Capture the cell that displays the provided text and extract its [X, Y] central coordinate. 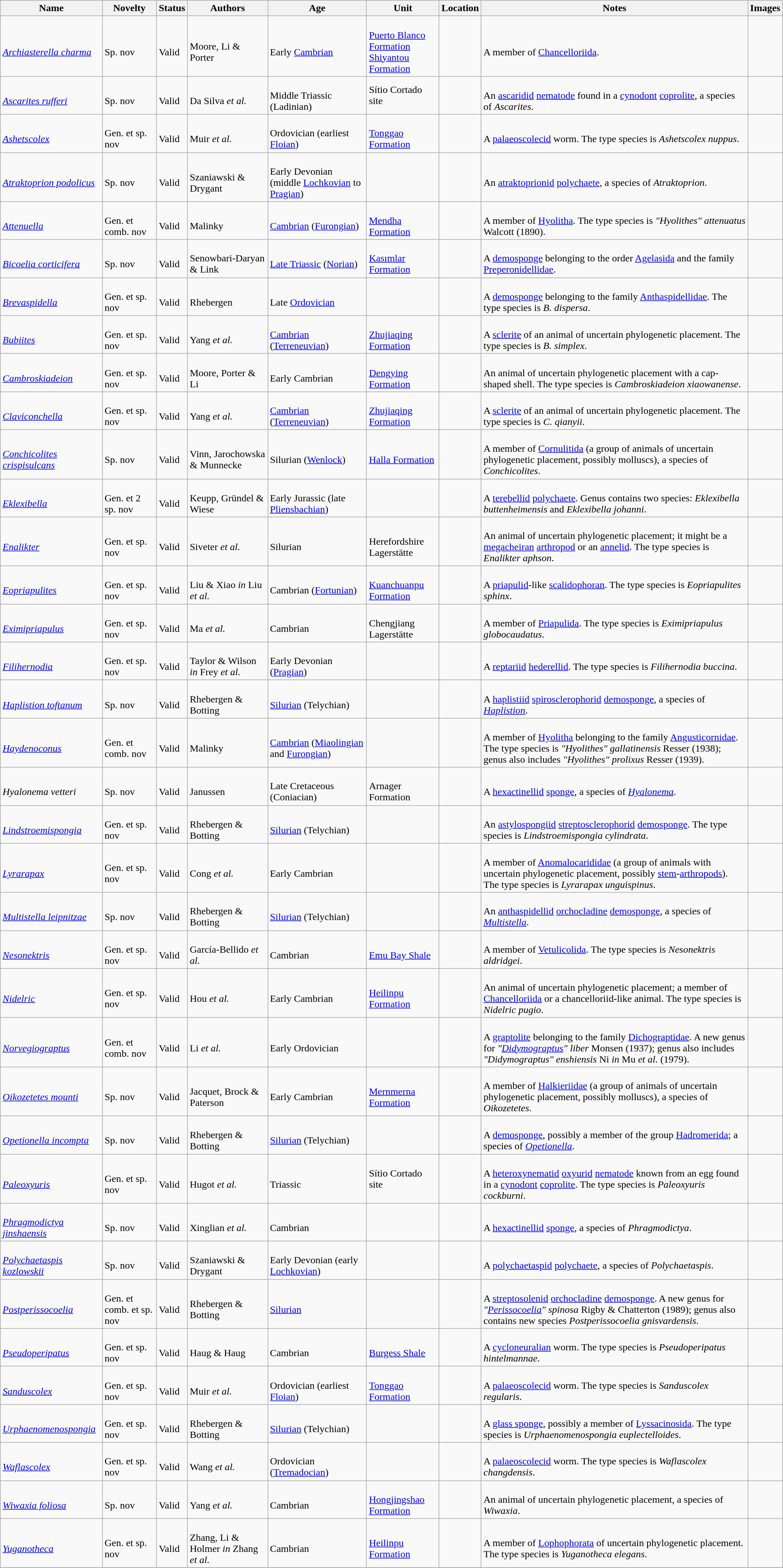
Rhebergen [228, 297]
A palaeoscolecid worm. The type species is Ashetscolex nuppus. [615, 133]
Lindstroemispongia [51, 824]
A polychaetaspid polychaete, a species of Polychaetaspis. [615, 1260]
Gen. et 2 sp. nov [130, 498]
Bubiites [51, 334]
Cong et al. [228, 868]
Bicoelia corticifera [51, 259]
Archiasterella charma [51, 46]
Unit [403, 8]
Senowbari-Daryan & Link [228, 259]
Early Devonian (middle Lochkovian to Pragian) [317, 177]
A demosponge, possibly a member of the group Hadromerida; a species of Opetionella. [615, 1135]
An atraktoprionid polychaete, a species of Atraktoprion. [615, 177]
Opetionella incompta [51, 1135]
Conchicolites crispisulcans [51, 454]
Pseudoperipatus [51, 1347]
García-Bellido et al. [228, 949]
Hyalonema vetteri [51, 786]
A member of Cornulitida (a group of animals of uncertain phylogenetic placement, possibly molluscs), a species of Conchicolites. [615, 454]
Puerto Blanco Formation Shiyantou Formation [403, 46]
Late Ordovician [317, 297]
Moore, Li & Porter [228, 46]
Herefordshire Lagerstätte [403, 542]
A glass sponge, possibly a member of Lyssacinosida. The type species is Urphaenomenospongia euplectelloides. [615, 1423]
A palaeoscolecid worm. The type species is Sanduscolex regularis. [615, 1385]
A member of Hyolitha. The type species is "Hyolithes" attenuatus Walcott (1890). [615, 221]
A demosponge belonging to the order Agelasida and the family Preperonidellidae. [615, 259]
A member of Lophophorata of uncertain phylogenetic placement. The type species is Yuganotheca elegans. [615, 1543]
Norvegiograptus [51, 1042]
Lyrarapax [51, 868]
An animal of uncertain phylogenetic placement with a cap-shaped shell. The type species is Cambroskiadeion xiaowanense. [615, 372]
Keupp, Gründel & Wiese [228, 498]
A terebellid polychaete. Genus contains two species: Eklexibella buttenheimensis and Eklexibella johanni. [615, 498]
Attenuella [51, 221]
Phragmodictya jinshaensis [51, 1222]
Chengjiang Lagerstätte [403, 623]
Taylor & Wilson in Frey et al. [228, 661]
Silurian (Wenlock) [317, 454]
Kuanchuanpu Formation [403, 585]
Name [51, 8]
Sanduscolex [51, 1385]
Urphaenomenospongia [51, 1423]
Oikozetetes mounti [51, 1091]
Cambrian (Miaolingian and Furongian) [317, 742]
Cambroskiadeion [51, 372]
A hexactinellid sponge, a species of Hyalonema. [615, 786]
Hugot et al. [228, 1179]
An animal of uncertain phylogenetic placement, a species of Wiwaxia. [615, 1499]
Atraktoprion podolicus [51, 177]
A demosponge belonging to the family Anthaspidellidae. The type species is B. dispersa. [615, 297]
An astylospongiid streptosclerophorid demosponge. The type species is Lindstroemispongia cylindrata. [615, 824]
Brevaspidella [51, 297]
Filihernodia [51, 661]
Middle Triassic (Ladinian) [317, 95]
Gen. et comb. et sp. nov [130, 1304]
Waflascolex [51, 1461]
A cycloneuralian worm. The type species is Pseudoperipatus hintelmannae. [615, 1347]
Early Devonian (early Lochkovian) [317, 1260]
Yuganotheca [51, 1543]
Early Ordovician [317, 1042]
Polychaetaspis kozlowskii [51, 1260]
A haplistiid spirosclerophorid demosponge, a species of Haplistion. [615, 699]
A heteroxynematid oxyurid nematode known from an egg found in a cynodont coprolite. The type species is Paleoxyuris cockburni. [615, 1179]
Li et al. [228, 1042]
Kasımlar Formation [403, 259]
Images [765, 8]
A palaeoscolecid worm. The type species is Waflascolex changdensis. [615, 1461]
Novelty [130, 8]
A member of Priapulida. The type species is Eximipriapulus globocaudatus. [615, 623]
Burgess Shale [403, 1347]
Da Silva et al. [228, 95]
Mernmerna Formation [403, 1091]
Emu Bay Shale [403, 949]
Early Devonian (Pragian) [317, 661]
Late Cretaceous (Coniacian) [317, 786]
Eopriapulites [51, 585]
An ascaridid nematode found in a cynodont coprolite, a species of Ascarites. [615, 95]
Ma et al. [228, 623]
Hongjingshao Formation [403, 1499]
Late Triassic (Norian) [317, 259]
A member of Chancelloriida. [615, 46]
Postperissocoelia [51, 1304]
Dengying Formation [403, 372]
A sclerite of an animal of uncertain phylogenetic placement. The type species is B. simplex. [615, 334]
Ashetscolex [51, 133]
Claviconchella [51, 410]
Liu & Xiao in Liu et al. [228, 585]
A priapulid-like scalidophoran. The type species is Eopriapulites sphinx. [615, 585]
A member of Vetulicolida. The type species is Nesonektris aldridgei. [615, 949]
Haplistion toftanum [51, 699]
A member of Halkieriidae (a group of animals of uncertain phylogenetic placement, possibly molluscs), a species of Oikozetetes. [615, 1091]
Triassic [317, 1179]
Janussen [228, 786]
A hexactinellid sponge, a species of Phragmodictya. [615, 1222]
Haydenoconus [51, 742]
Wang et al. [228, 1461]
An animal of uncertain phylogenetic placement; it might be a megacheiran arthropod or an annelid. The type species is Enalikter aphson. [615, 542]
Jacquet, Brock & Paterson [228, 1091]
Xinglian et al. [228, 1222]
A sclerite of an animal of uncertain phylogenetic placement. The type species is C. qianyii. [615, 410]
Eklexibella [51, 498]
Enalikter [51, 542]
Wiwaxia foliosa [51, 1499]
Multistella leipnitzae [51, 911]
Arnager Formation [403, 786]
Nidelric [51, 993]
Siveter et al. [228, 542]
Cambrian (Fortunian) [317, 585]
Ordovician (Tremadocian) [317, 1461]
Hou et al. [228, 993]
Authors [228, 8]
Vinn, Jarochowska & Munnecke [228, 454]
Nesonektris [51, 949]
Notes [615, 8]
Paleoxyuris [51, 1179]
Status [172, 8]
Early Jurassic (late Pliensbachian) [317, 498]
Eximipriapulus [51, 623]
Mendha Formation [403, 221]
Cambrian (Furongian) [317, 221]
Ascarites rufferi [51, 95]
Location [460, 8]
Haug & Haug [228, 1347]
Age [317, 8]
An anthaspidellid orchocladine demosponge, a species of Multistella. [615, 911]
A reptariid hederellid. The type species is Filihernodia buccina. [615, 661]
Zhang, Li & Holmer in Zhang et al. [228, 1543]
An animal of uncertain phylogenetic placement; a member of Chancelloriida or a chancelloriid-like animal. The type species is Nidelric pugio. [615, 993]
Moore, Porter & Li [228, 372]
Halla Formation [403, 454]
